Return the [X, Y] coordinate for the center point of the cell that contains the specified text.  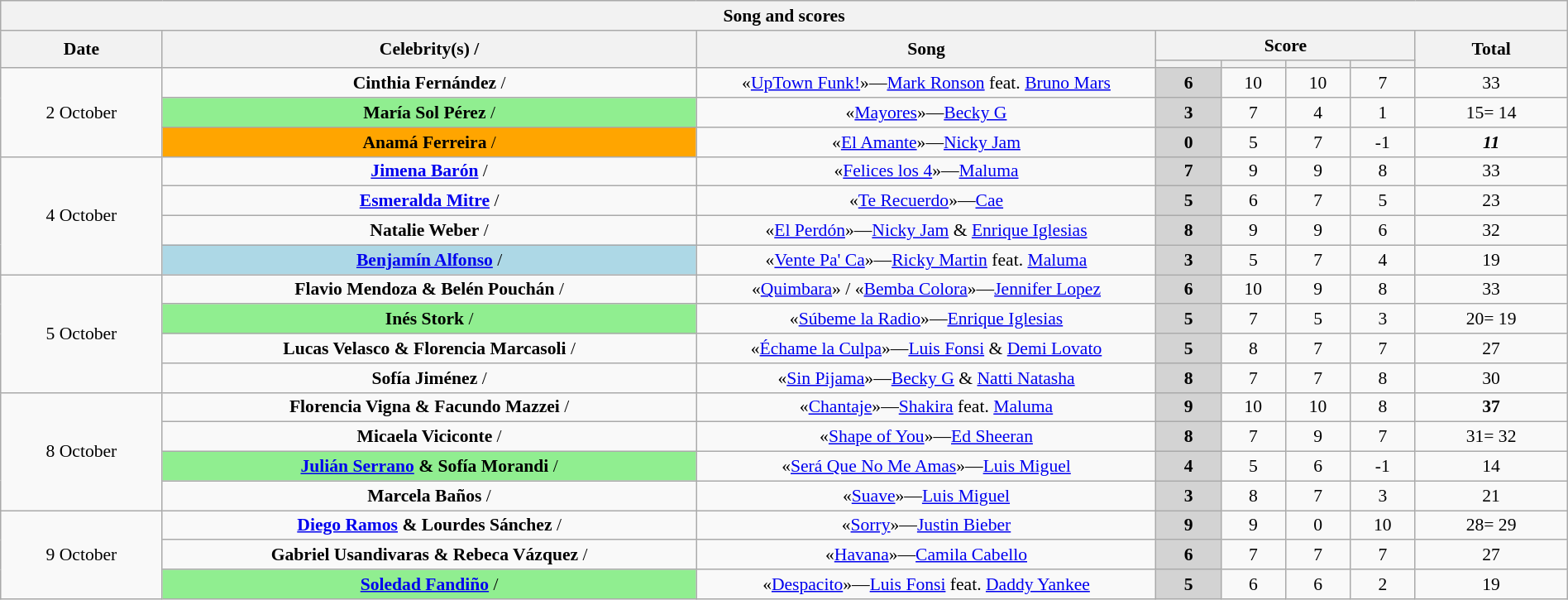
5 October [81, 334]
Jimena Barón / [429, 171]
«Shape of You»—Ed Sheeran [926, 437]
«UpTown Funk!»—Mark Ronson feat. Bruno Mars [926, 84]
21 [1491, 496]
«Sin Pijama»—Becky G & Natti Natasha [926, 378]
María Sol Pérez / [429, 113]
«El Amante»—Nicky Jam [926, 142]
9 October [81, 554]
20= 19 [1491, 319]
Marcela Baños / [429, 496]
Florencia Vigna & Facundo Mazzei / [429, 407]
2 [1383, 584]
«Havana»—Camila Cabello [926, 555]
«Te Recuerdo»—Cae [926, 201]
«Sorry»—Justin Bieber [926, 526]
Date [81, 50]
15= 14 [1491, 113]
Benjamín Alfonso / [429, 260]
14 [1491, 467]
Gabriel Usandivaras & Rebeca Vázquez / [429, 555]
30 [1491, 378]
«Échame la Culpa»—Luis Fonsi & Demi Lovato [926, 348]
«Súbeme la Radio»—Enrique Iglesias [926, 319]
Cinthia Fernández / [429, 84]
«Suave»—Luis Miguel [926, 496]
Anamá Ferreira / [429, 142]
28= 29 [1491, 526]
Celebrity(s) / [429, 50]
37 [1491, 407]
Total [1491, 50]
«Despacito»—Luis Fonsi feat. Daddy Yankee [926, 584]
«Chantaje»—Shakira feat. Maluma [926, 407]
23 [1491, 201]
Lucas Velasco & Florencia Marcasoli / [429, 348]
Score [1285, 46]
11 [1491, 142]
«Mayores»—Becky G [926, 113]
Sofía Jiménez / [429, 378]
31= 32 [1491, 437]
4 October [81, 215]
«El Perdón»—Nicky Jam & Enrique Iglesias [926, 231]
8 October [81, 451]
Natalie Weber / [429, 231]
Soledad Fandiño / [429, 584]
Song and scores [784, 16]
Flavio Mendoza & Belén Pouchán / [429, 290]
2 October [81, 113]
«Felices los 4»—Maluma [926, 171]
Micaela Viciconte / [429, 437]
«Será Que No Me Amas»—Luis Miguel [926, 467]
Diego Ramos & Lourdes Sánchez / [429, 526]
32 [1491, 231]
1 [1383, 113]
«Vente Pa' Ca»—Ricky Martin feat. Maluma [926, 260]
Inés Stork / [429, 319]
Julián Serrano & Sofía Morandi / [429, 467]
«Quimbara» / «Bemba Colora»—Jennifer Lopez [926, 290]
Esmeralda Mitre / [429, 201]
Song [926, 50]
